Locate the cell with the specified text and output its [X, Y] center coordinate. 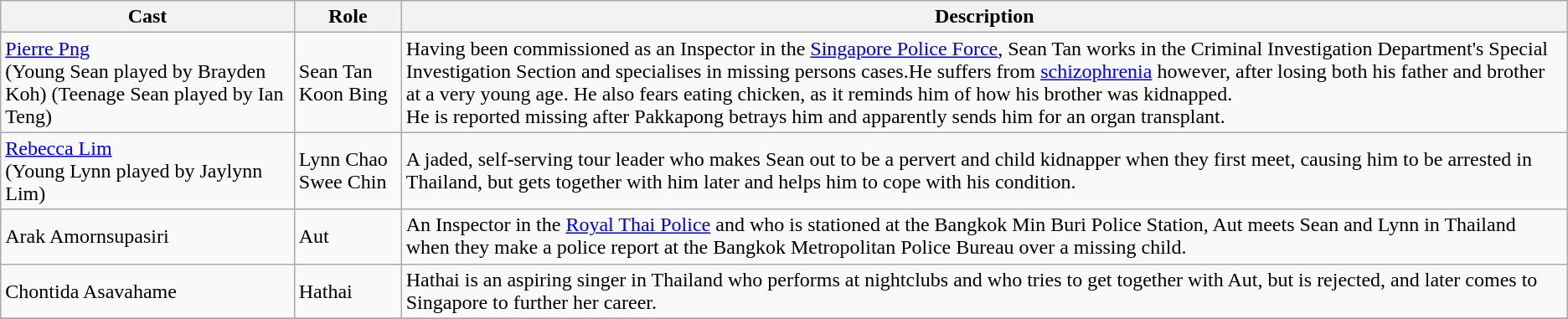
Chontida Asavahame [147, 291]
Role [348, 17]
Aut [348, 236]
Cast [147, 17]
Sean Tan Koon Bing [348, 82]
Pierre Png(Young Sean played by Brayden Koh) (Teenage Sean played by Ian Teng) [147, 82]
Rebecca Lim(Young Lynn played by Jaylynn Lim) [147, 171]
Arak Amornsupasiri [147, 236]
Description [984, 17]
Lynn Chao Swee Chin [348, 171]
Hathai [348, 291]
